Locate the cell with the specified text and output its (x, y) center coordinate. 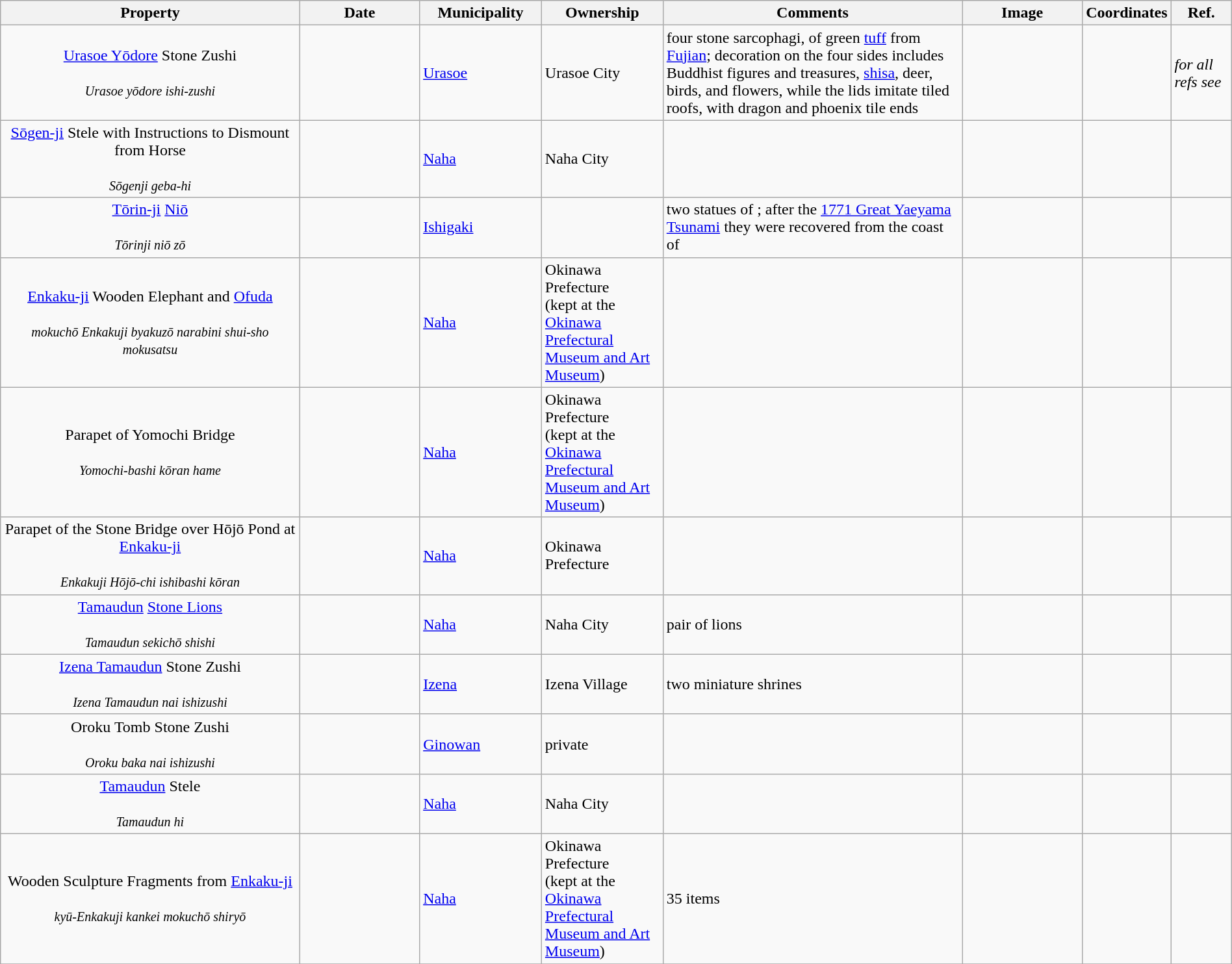
Ref. (1201, 13)
Urasoe Yōdore Stone ZushiUrasoe yōdore ishi-zushi (150, 73)
Izena Tamaudun Stone ZushiIzena Tamaudun nai ishizushi (150, 684)
Ownership (602, 13)
Parapet of Yomochi BridgeYomochi-bashi kōran hame (150, 452)
Oroku Tomb Stone ZushiOroku baka nai ishizushi (150, 744)
two statues of ; after the 1771 Great Yaeyama Tsunami they were recovered from the coast of (812, 227)
Sōgen-ji Stele with Instructions to Dismount from HorseSōgenji geba-hi (150, 159)
35 items (812, 898)
Urasoe City (602, 73)
Urasoe (481, 73)
Image (1023, 13)
Tamaudun SteleTamaudun hi (150, 804)
Izena Village (602, 684)
Parapet of the Stone Bridge over Hōjō Pond at Enkaku-jiEnkakuji Hōjō-chi ishibashi kōran (150, 556)
Comments (812, 13)
Date (359, 13)
Izena (481, 684)
Municipality (481, 13)
Wooden Sculpture Fragments from Enkaku-jikyū-Enkakuji kankei mokuchō shiryō (150, 898)
Okinawa Prefecture (602, 556)
Ginowan (481, 744)
Ishigaki (481, 227)
pair of lions (812, 624)
Enkaku-ji Wooden Elephant and Ofudamokuchō Enkakuji byakuzō narabini shui-sho mokusatsu (150, 322)
Tōrin-ji NiōTōrinji niō zō (150, 227)
Tamaudun Stone LionsTamaudun sekichō shishi (150, 624)
two miniature shrines (812, 684)
Property (150, 13)
private (602, 744)
for all refs see (1201, 73)
Coordinates (1127, 13)
